Find where the given text appears and provide that cell's center as (X, Y) coordinate. 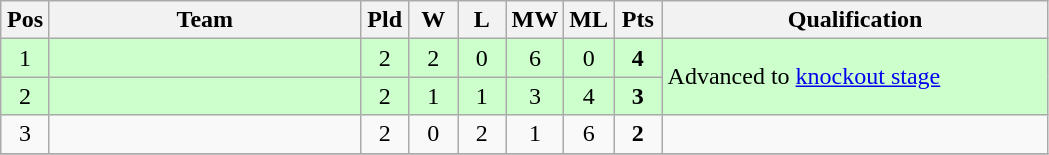
Qualification (855, 20)
Team (204, 20)
Pld (384, 20)
W (434, 20)
ML (589, 20)
L (482, 20)
MW (535, 20)
Pts (638, 20)
Pos (26, 20)
Advanced to knockout stage (855, 77)
